Pinpoint the cell where the given text exists, returning its [X, Y] midpoint coordinate. 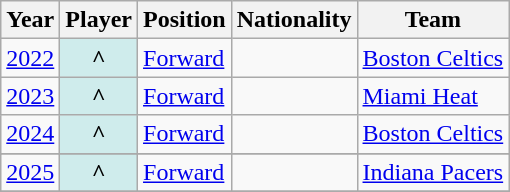
Miami Heat [433, 96]
Team [433, 20]
Nationality [294, 20]
Year [30, 20]
2022 [30, 58]
Position [185, 20]
Indiana Pacers [433, 172]
2025 [30, 172]
Player [99, 20]
2023 [30, 96]
2024 [30, 134]
